Identify which cell holds the provided text, then report its [x, y] central coordinate. 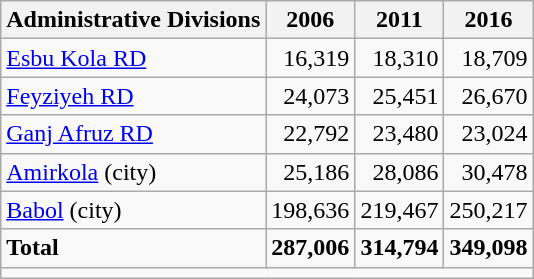
Administrative Divisions [134, 20]
2016 [488, 20]
Amirkola (city) [134, 172]
Babol (city) [134, 210]
219,467 [400, 210]
28,086 [400, 172]
2011 [400, 20]
2006 [310, 20]
349,098 [488, 248]
25,186 [310, 172]
198,636 [310, 210]
314,794 [400, 248]
287,006 [310, 248]
Feyziyeh RD [134, 96]
23,024 [488, 134]
250,217 [488, 210]
Ganj Afruz RD [134, 134]
Esbu Kola RD [134, 58]
23,480 [400, 134]
Total [134, 248]
26,670 [488, 96]
30,478 [488, 172]
16,319 [310, 58]
24,073 [310, 96]
25,451 [400, 96]
18,310 [400, 58]
18,709 [488, 58]
22,792 [310, 134]
